Identify which cell holds the provided text, then report its [x, y] central coordinate. 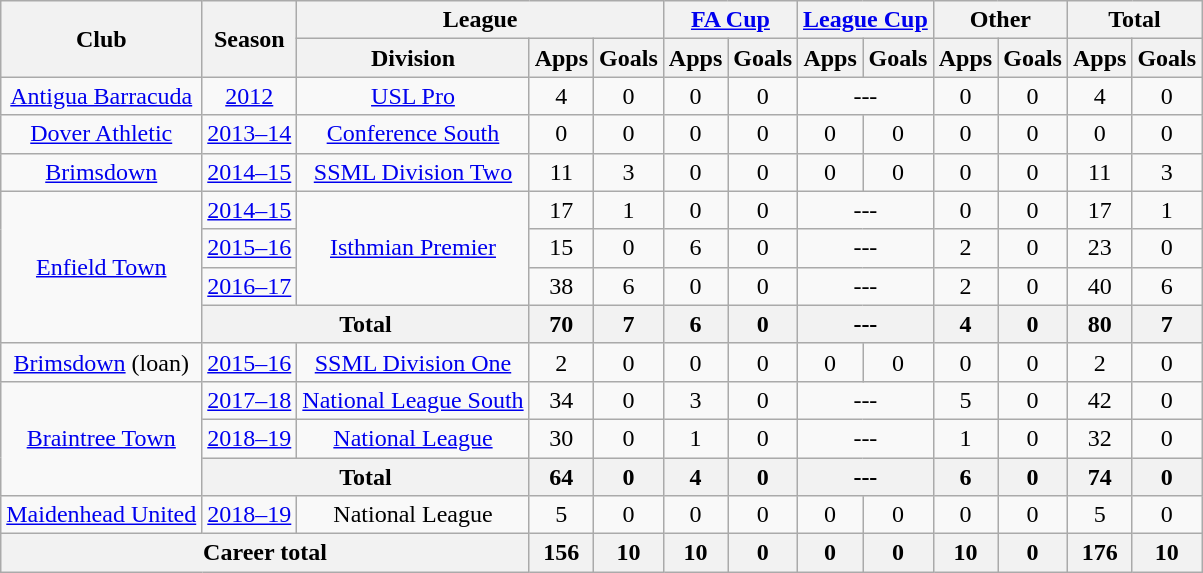
Isthmian Premier [413, 248]
Enfield Town [102, 267]
League [480, 20]
40 [1099, 286]
34 [561, 400]
2017–18 [250, 400]
70 [561, 324]
15 [561, 248]
Conference South [413, 134]
Dover Athletic [102, 134]
FA Cup [730, 20]
Antigua Barracuda [102, 96]
2016–17 [250, 286]
Other [1000, 20]
Season [250, 39]
USL Pro [413, 96]
64 [561, 477]
Career total [265, 553]
National League South [413, 400]
Division [413, 58]
League Cup [866, 20]
74 [1099, 477]
Club [102, 39]
SSML Division One [413, 362]
Brimsdown (loan) [102, 362]
Braintree Town [102, 438]
38 [561, 286]
32 [1099, 438]
Maidenhead United [102, 515]
80 [1099, 324]
Brimsdown [102, 172]
176 [1099, 553]
30 [561, 438]
2013–14 [250, 134]
156 [561, 553]
23 [1099, 248]
42 [1099, 400]
SSML Division Two [413, 172]
2012 [250, 96]
